Determine the [X, Y] coordinate at the center of the cell enclosing the given text.  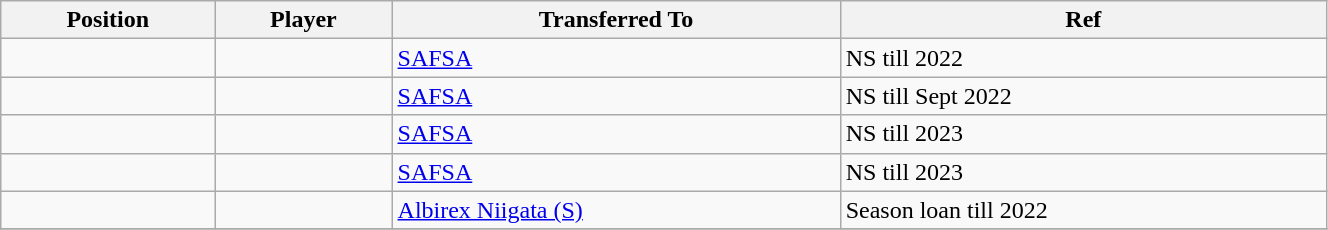
NS till 2022 [1083, 58]
Transferred To [616, 20]
NS till Sept 2022 [1083, 96]
Season loan till 2022 [1083, 210]
Position [108, 20]
Ref [1083, 20]
Albirex Niigata (S) [616, 210]
Player [304, 20]
